Output the [X, Y] coordinate of the center of the cell containing the given text.  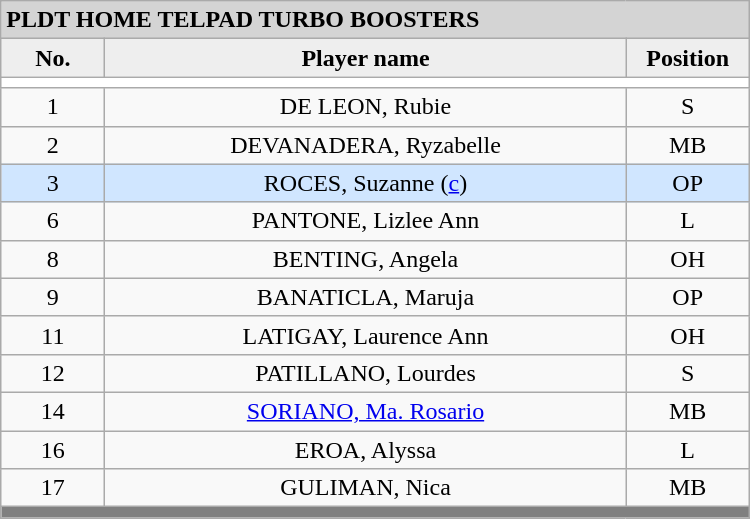
6 [53, 221]
3 [53, 183]
SORIANO, Ma. Rosario [366, 411]
Position [688, 58]
2 [53, 145]
GULIMAN, Nica [366, 488]
1 [53, 107]
ROCES, Suzanne (c) [366, 183]
DE LEON, Rubie [366, 107]
LATIGAY, Laurence Ann [366, 335]
14 [53, 411]
Player name [366, 58]
8 [53, 259]
BENTING, Angela [366, 259]
PATILLANO, Lourdes [366, 373]
16 [53, 449]
PLDT HOME TELPAD TURBO BOOSTERS [375, 20]
EROA, Alyssa [366, 449]
DEVANADERA, Ryzabelle [366, 145]
BANATICLA, Maruja [366, 297]
17 [53, 488]
PANTONE, Lizlee Ann [366, 221]
11 [53, 335]
12 [53, 373]
9 [53, 297]
No. [53, 58]
